Return [X, Y] of the center of cell containing provided text 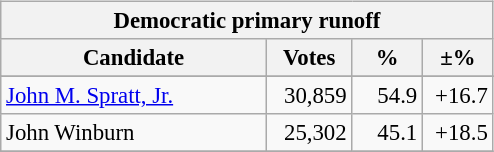
John Winburn [134, 133]
±% [458, 58]
% [388, 58]
Votes [309, 58]
Democratic primary runoff [247, 21]
+16.7 [458, 96]
Candidate [134, 58]
John M. Spratt, Jr. [134, 96]
45.1 [388, 133]
30,859 [309, 96]
25,302 [309, 133]
54.9 [388, 96]
+18.5 [458, 133]
